Find where the given text appears and provide that cell's center as (x, y) coordinate. 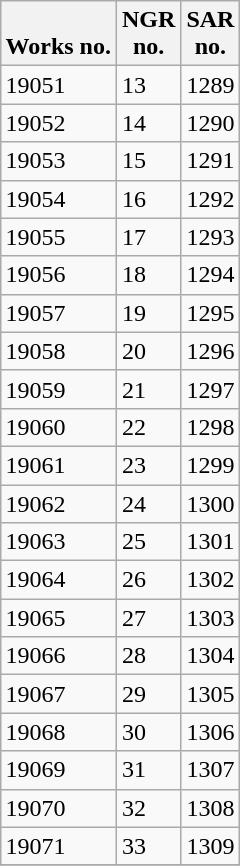
1308 (210, 808)
27 (148, 618)
19065 (58, 618)
19058 (58, 351)
19062 (58, 503)
NGRno. (148, 34)
1296 (210, 351)
1297 (210, 389)
29 (148, 694)
19064 (58, 580)
19067 (58, 694)
23 (148, 465)
19056 (58, 275)
26 (148, 580)
20 (148, 351)
28 (148, 656)
1290 (210, 123)
14 (148, 123)
19052 (58, 123)
Works no. (58, 34)
19 (148, 313)
24 (148, 503)
19063 (58, 542)
22 (148, 427)
1309 (210, 846)
19061 (58, 465)
16 (148, 199)
1302 (210, 580)
19068 (58, 732)
1305 (210, 694)
31 (148, 770)
19060 (58, 427)
25 (148, 542)
30 (148, 732)
32 (148, 808)
1295 (210, 313)
1299 (210, 465)
15 (148, 161)
19071 (58, 846)
19070 (58, 808)
1294 (210, 275)
1289 (210, 85)
1307 (210, 770)
21 (148, 389)
1292 (210, 199)
19057 (58, 313)
1300 (210, 503)
1306 (210, 732)
19066 (58, 656)
19069 (58, 770)
19054 (58, 199)
17 (148, 237)
19055 (58, 237)
33 (148, 846)
13 (148, 85)
1304 (210, 656)
19059 (58, 389)
19053 (58, 161)
19051 (58, 85)
SAR no. (210, 34)
1303 (210, 618)
18 (148, 275)
1291 (210, 161)
1301 (210, 542)
1298 (210, 427)
1293 (210, 237)
